For the text-containing cell, return its midpoint in (x, y) coordinate format. 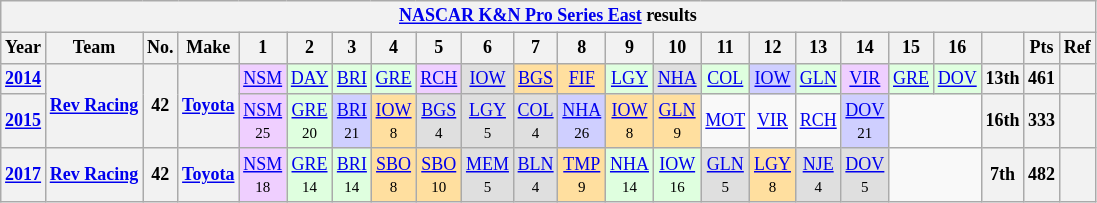
13th (1002, 78)
BRI (352, 78)
NSM25 (263, 121)
DOV5 (865, 175)
NSM (263, 78)
GRE14 (309, 175)
2014 (24, 78)
LGY5 (488, 121)
15 (912, 48)
COL4 (536, 121)
GLN9 (677, 121)
1 (263, 48)
NASCAR K&N Pro Series East results (548, 16)
461 (1042, 78)
Team (94, 48)
TMP9 (582, 175)
12 (773, 48)
DOV (957, 78)
Make (208, 48)
FIF (582, 78)
GLN5 (726, 175)
MEM5 (488, 175)
2017 (24, 175)
6 (488, 48)
10 (677, 48)
7th (1002, 175)
333 (1042, 121)
2015 (24, 121)
BGS4 (439, 121)
COL (726, 78)
BRI21 (352, 121)
5 (439, 48)
7 (536, 48)
BGS (536, 78)
DAY (309, 78)
4 (394, 48)
3 (352, 48)
BRI14 (352, 175)
Ref (1077, 48)
9 (630, 48)
14 (865, 48)
16th (1002, 121)
LGY8 (773, 175)
8 (582, 48)
GRE20 (309, 121)
SBO8 (394, 175)
NJE4 (818, 175)
LGY (630, 78)
482 (1042, 175)
SBO10 (439, 175)
DOV21 (865, 121)
Year (24, 48)
13 (818, 48)
NHA14 (630, 175)
IOW16 (677, 175)
16 (957, 48)
2 (309, 48)
NSM18 (263, 175)
GLN (818, 78)
NHA (677, 78)
11 (726, 48)
BLN4 (536, 175)
MOT (726, 121)
NHA26 (582, 121)
No. (160, 48)
Pts (1042, 48)
